Return the [X, Y] coordinate for the center point of the cell that contains the specified text.  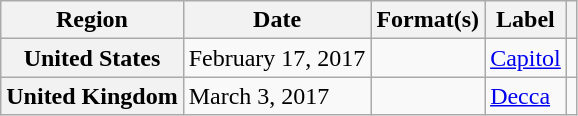
Capitol [526, 58]
Label [526, 20]
Decca [526, 96]
February 17, 2017 [277, 58]
Region [92, 20]
March 3, 2017 [277, 96]
Format(s) [428, 20]
Date [277, 20]
United Kingdom [92, 96]
United States [92, 58]
